Return [X, Y] of the center of cell containing provided text 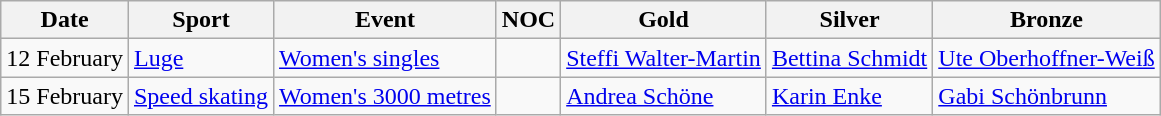
Karin Enke [849, 96]
Bronze [1046, 20]
12 February [65, 58]
Luge [200, 58]
Event [386, 20]
Speed skating [200, 96]
Women's singles [386, 58]
Sport [200, 20]
Ute Oberhoffner-Weiß [1046, 58]
Women's 3000 metres [386, 96]
Silver [849, 20]
Gold [664, 20]
Gabi Schönbrunn [1046, 96]
Andrea Schöne [664, 96]
15 February [65, 96]
NOC [528, 20]
Steffi Walter-Martin [664, 58]
Bettina Schmidt [849, 58]
Date [65, 20]
